Determine the [x, y] coordinate at the center of the cell enclosing the given text.  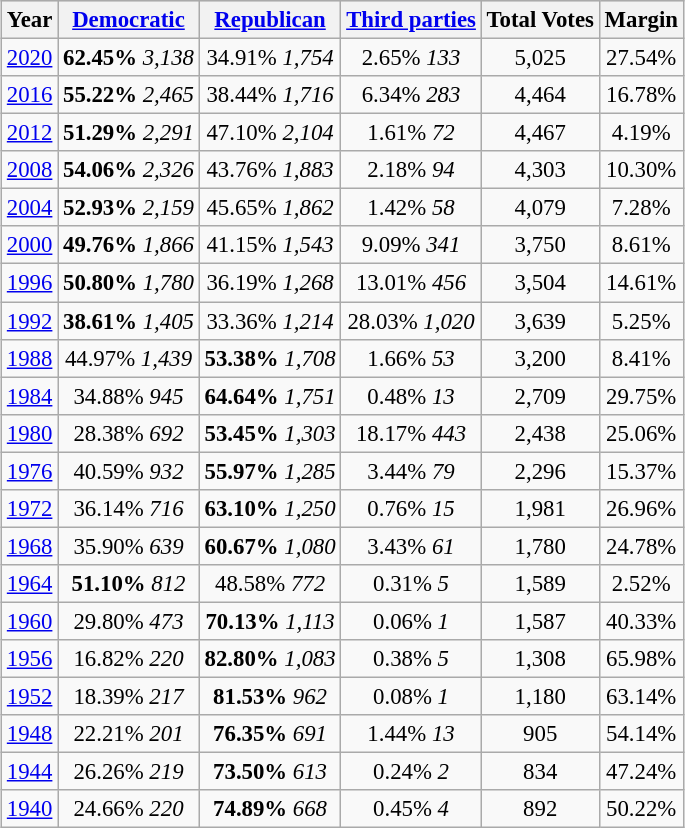
26.96% [641, 509]
63.14% [641, 697]
14.61% [641, 283]
55.97% 1,285 [270, 471]
18.17% 443 [411, 433]
Total Votes [540, 20]
28.03% 1,020 [411, 321]
3.43% 61 [411, 546]
60.67% 1,080 [270, 546]
1.42% 58 [411, 208]
2004 [30, 208]
44.97% 1,439 [129, 358]
892 [540, 809]
81.53% 962 [270, 697]
2,438 [540, 433]
4,467 [540, 133]
24.78% [641, 546]
4,303 [540, 170]
905 [540, 734]
0.24% 2 [411, 772]
2012 [30, 133]
54.06% 2,326 [129, 170]
1984 [30, 396]
24.66% 220 [129, 809]
8.41% [641, 358]
65.98% [641, 659]
74.89% 668 [270, 809]
1972 [30, 509]
0.08% 1 [411, 697]
0.06% 1 [411, 621]
2000 [30, 245]
10.30% [641, 170]
1,780 [540, 546]
2.18% 94 [411, 170]
4,079 [540, 208]
40.33% [641, 621]
38.44% 1,716 [270, 95]
18.39% 217 [129, 697]
27.54% [641, 58]
7.28% [641, 208]
35.90% 639 [129, 546]
1952 [30, 697]
5,025 [540, 58]
Republican [270, 20]
Third parties [411, 20]
26.26% 219 [129, 772]
45.65% 1,862 [270, 208]
49.76% 1,866 [129, 245]
16.78% [641, 95]
0.48% 13 [411, 396]
1.44% 13 [411, 734]
29.75% [641, 396]
3,504 [540, 283]
1948 [30, 734]
36.19% 1,268 [270, 283]
0.38% 5 [411, 659]
4.19% [641, 133]
0.31% 5 [411, 584]
47.24% [641, 772]
53.45% 1,303 [270, 433]
34.88% 945 [129, 396]
76.35% 691 [270, 734]
63.10% 1,250 [270, 509]
Year [30, 20]
50.80% 1,780 [129, 283]
1960 [30, 621]
2016 [30, 95]
73.50% 613 [270, 772]
36.14% 716 [129, 509]
52.93% 2,159 [129, 208]
9.09% 341 [411, 245]
16.82% 220 [129, 659]
1.66% 53 [411, 358]
54.14% [641, 734]
1964 [30, 584]
1,981 [540, 509]
62.45% 3,138 [129, 58]
38.61% 1,405 [129, 321]
13.01% 456 [411, 283]
2.65% 133 [411, 58]
1992 [30, 321]
1,587 [540, 621]
48.58% 772 [270, 584]
51.29% 2,291 [129, 133]
8.61% [641, 245]
1976 [30, 471]
4,464 [540, 95]
25.06% [641, 433]
5.25% [641, 321]
70.13% 1,113 [270, 621]
53.38% 1,708 [270, 358]
0.45% 4 [411, 809]
50.22% [641, 809]
15.37% [641, 471]
3.44% 79 [411, 471]
1944 [30, 772]
2,296 [540, 471]
1996 [30, 283]
2.52% [641, 584]
0.76% 15 [411, 509]
2020 [30, 58]
1956 [30, 659]
82.80% 1,083 [270, 659]
3,639 [540, 321]
1988 [30, 358]
28.38% 692 [129, 433]
29.80% 473 [129, 621]
834 [540, 772]
1940 [30, 809]
2008 [30, 170]
Margin [641, 20]
33.36% 1,214 [270, 321]
3,750 [540, 245]
34.91% 1,754 [270, 58]
3,200 [540, 358]
64.64% 1,751 [270, 396]
41.15% 1,543 [270, 245]
55.22% 2,465 [129, 95]
2,709 [540, 396]
1,308 [540, 659]
40.59% 932 [129, 471]
Democratic [129, 20]
1980 [30, 433]
43.76% 1,883 [270, 170]
1.61% 72 [411, 133]
1,589 [540, 584]
22.21% 201 [129, 734]
1,180 [540, 697]
51.10% 812 [129, 584]
1968 [30, 546]
6.34% 283 [411, 95]
47.10% 2,104 [270, 133]
